Scan for the cell matching the given text and deliver its (X, Y) coordinate at center. 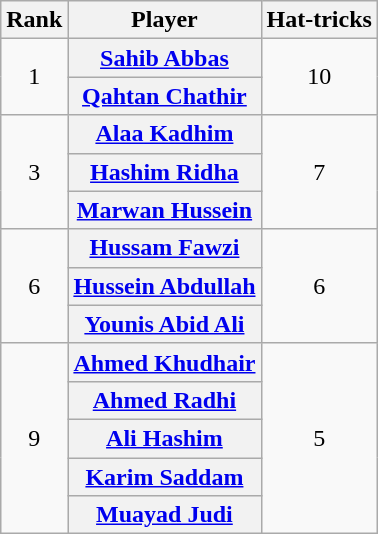
Ali Hashim (164, 438)
Rank (34, 20)
Ahmed Radhi (164, 400)
Hashim Ridha (164, 172)
Marwan Hussein (164, 210)
7 (319, 172)
Qahtan Chathir (164, 96)
Ahmed Khudhair (164, 362)
Younis Abid Ali (164, 324)
10 (319, 77)
Player (164, 20)
Hat-tricks (319, 20)
Alaa Kadhim (164, 134)
Muayad Judi (164, 515)
Sahib Abbas (164, 58)
3 (34, 172)
1 (34, 77)
5 (319, 438)
9 (34, 438)
Hussein Abdullah (164, 286)
Hussam Fawzi (164, 248)
Karim Saddam (164, 477)
